Find where the given text appears and provide that cell's center as (x, y) coordinate. 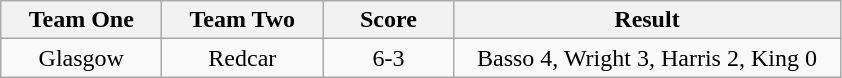
Team One (82, 20)
Result (647, 20)
Glasgow (82, 58)
6-3 (388, 58)
Team Two (242, 20)
Basso 4, Wright 3, Harris 2, King 0 (647, 58)
Score (388, 20)
Redcar (242, 58)
